Find where the given text appears and provide that cell's center as [x, y] coordinate. 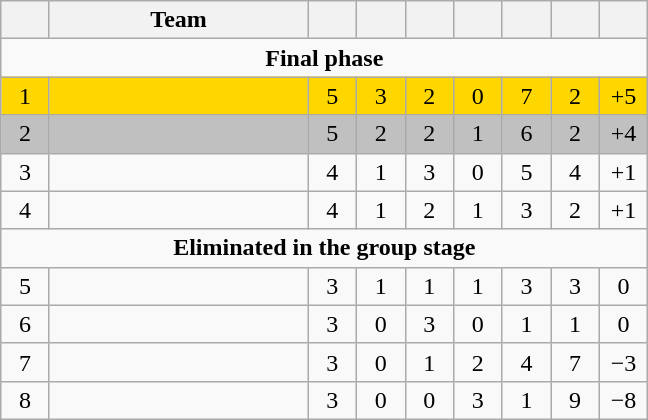
Eliminated in the group stage [324, 248]
−3 [624, 362]
Final phase [324, 58]
+4 [624, 134]
8 [26, 400]
−8 [624, 400]
Team [178, 20]
9 [576, 400]
+5 [624, 96]
